Return (x, y) of the center of cell containing provided text 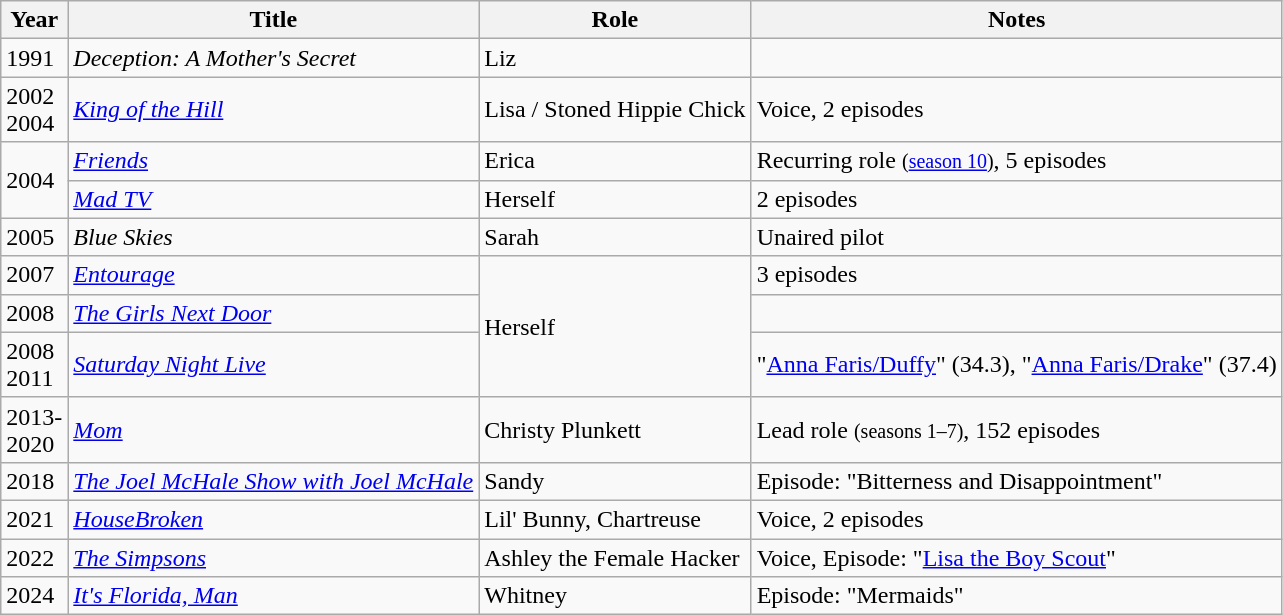
Role (615, 20)
Liz (615, 58)
Sandy (615, 481)
2022 (34, 557)
Christy Plunkett (615, 430)
Mom (274, 430)
1991 (34, 58)
Entourage (274, 275)
Deception: A Mother's Secret (274, 58)
2004 (34, 180)
Friends (274, 161)
HouseBroken (274, 519)
The Girls Next Door (274, 313)
2008 (34, 313)
Lil' Bunny, Chartreuse (615, 519)
Voice, Episode: "Lisa the Boy Scout" (1016, 557)
20082011 (34, 364)
Sarah (615, 237)
The Simpsons (274, 557)
"Anna Faris/Duffy" (34.3), "Anna Faris/Drake" (37.4) (1016, 364)
Erica (615, 161)
Recurring role (season 10), 5 episodes (1016, 161)
It's Florida, Man (274, 596)
Episode: "Bitterness and Disappointment" (1016, 481)
2021 (34, 519)
Year (34, 20)
Ashley the Female Hacker (615, 557)
2013-2020 (34, 430)
Saturday Night Live (274, 364)
2007 (34, 275)
2 episodes (1016, 199)
Mad TV (274, 199)
Episode: "Mermaids" (1016, 596)
3 episodes (1016, 275)
2024 (34, 596)
Title (274, 20)
2018 (34, 481)
Notes (1016, 20)
Blue Skies (274, 237)
King of the Hill (274, 110)
20022004 (34, 110)
Whitney (615, 596)
Unaired pilot (1016, 237)
The Joel McHale Show with Joel McHale (274, 481)
Lead role (seasons 1–7), 152 episodes (1016, 430)
2005 (34, 237)
Lisa / Stoned Hippie Chick (615, 110)
